Find where the given text appears and provide that cell's center as (x, y) coordinate. 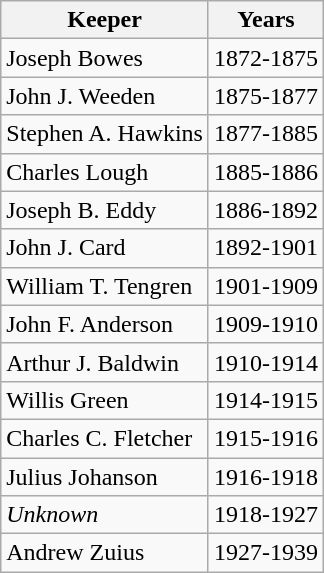
Joseph Bowes (105, 58)
1915-1916 (266, 438)
Arthur J. Baldwin (105, 362)
Charles Lough (105, 172)
John J. Card (105, 248)
John F. Anderson (105, 324)
Charles C. Fletcher (105, 438)
1885-1886 (266, 172)
1918-1927 (266, 515)
1892-1901 (266, 248)
Joseph B. Eddy (105, 210)
1877-1885 (266, 134)
1872-1875 (266, 58)
1909-1910 (266, 324)
1916-1918 (266, 477)
1910-1914 (266, 362)
1886-1892 (266, 210)
William T. Tengren (105, 286)
Andrew Zuius (105, 553)
1927-1939 (266, 553)
Unknown (105, 515)
Keeper (105, 20)
John J. Weeden (105, 96)
Julius Johanson (105, 477)
1875-1877 (266, 96)
1914-1915 (266, 400)
Stephen A. Hawkins (105, 134)
1901-1909 (266, 286)
Willis Green (105, 400)
Years (266, 20)
